For the text-containing cell, return its midpoint in [x, y] coordinate format. 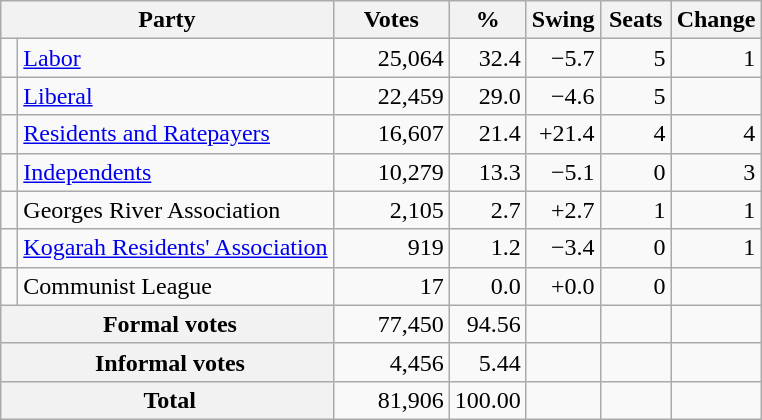
94.56 [488, 324]
Total [167, 400]
Independents [176, 172]
22,459 [391, 96]
Party [167, 20]
10,279 [391, 172]
Formal votes [167, 324]
77,450 [391, 324]
2,105 [391, 210]
13.3 [488, 172]
Swing [563, 20]
32.4 [488, 58]
Communist League [176, 286]
5.44 [488, 362]
Georges River Association [176, 210]
+0.0 [563, 286]
−5.7 [563, 58]
21.4 [488, 134]
81,906 [391, 400]
1.2 [488, 248]
919 [391, 248]
Kogarah Residents' Association [176, 248]
−5.1 [563, 172]
Informal votes [167, 362]
+21.4 [563, 134]
−3.4 [563, 248]
+2.7 [563, 210]
Labor [176, 58]
% [488, 20]
17 [391, 286]
3 [716, 172]
Seats [636, 20]
16,607 [391, 134]
25,064 [391, 58]
−4.6 [563, 96]
Votes [391, 20]
Change [716, 20]
100.00 [488, 400]
Residents and Ratepayers [176, 134]
4,456 [391, 362]
29.0 [488, 96]
Liberal [176, 96]
0.0 [488, 286]
2.7 [488, 210]
